Find where the given text appears and provide that cell's center as [X, Y] coordinate. 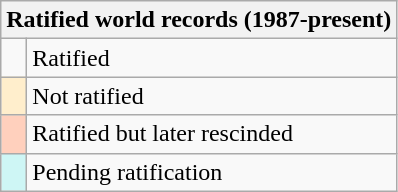
Ratified [212, 58]
Ratified but later rescinded [212, 134]
Not ratified [212, 96]
Pending ratification [212, 172]
Ratified world records (1987-present) [199, 20]
